Pinpoint the cell where the given text exists, returning its [x, y] midpoint coordinate. 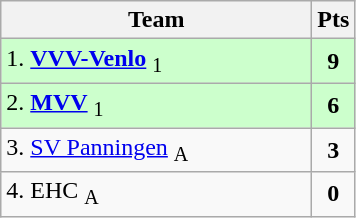
3 [334, 150]
Pts [334, 20]
Team [156, 20]
2. MVV 1 [156, 105]
0 [334, 194]
9 [334, 61]
1. VVV-Venlo 1 [156, 61]
3. SV Panningen A [156, 150]
4. EHC A [156, 194]
6 [334, 105]
